Determine the (x, y) coordinate at the center of the cell enclosing the given text.  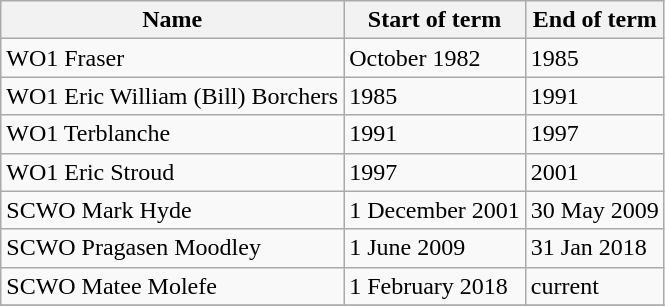
2001 (594, 172)
SCWO Mark Hyde (172, 210)
SCWO Pragasen Moodley (172, 248)
30 May 2009 (594, 210)
31 Jan 2018 (594, 248)
SCWO Matee Molefe (172, 286)
1 December 2001 (435, 210)
WO1 Terblanche (172, 134)
WO1 Eric Stroud (172, 172)
October 1982 (435, 58)
End of term (594, 20)
1 February 2018 (435, 286)
Start of term (435, 20)
current (594, 286)
1 June 2009 (435, 248)
WO1 Fraser (172, 58)
WO1 Eric William (Bill) Borchers (172, 96)
Name (172, 20)
